Return (X, Y) of the center of cell containing provided text 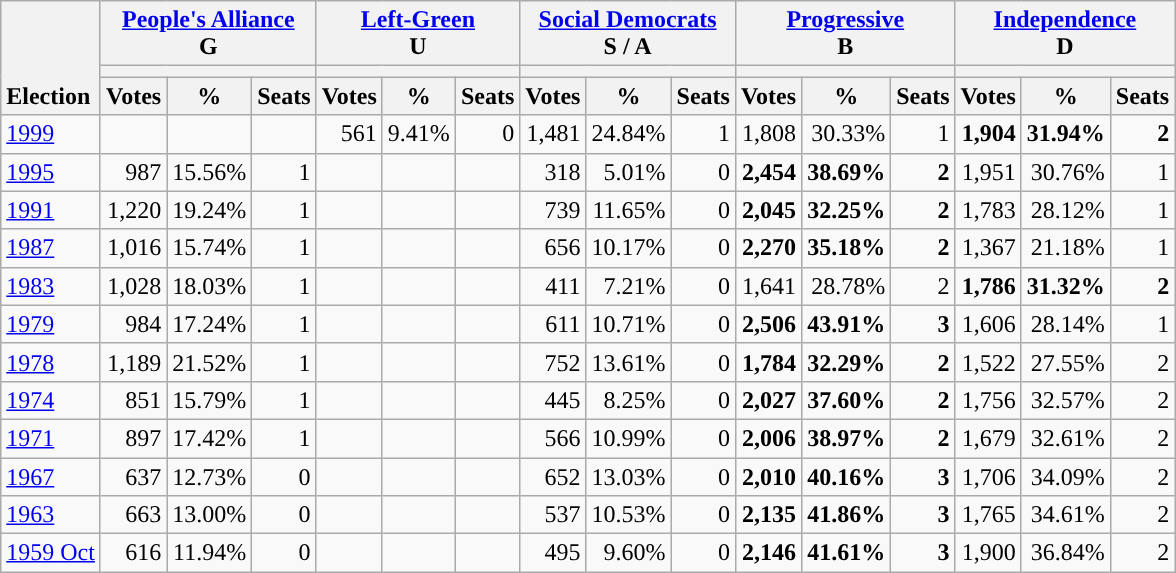
566 (553, 438)
15.74% (210, 248)
7.21% (628, 286)
10.99% (628, 438)
495 (553, 553)
637 (133, 477)
30.76% (1066, 172)
1967 (51, 477)
1,679 (988, 438)
32.57% (1066, 400)
41.61% (846, 553)
1,016 (133, 248)
1,522 (988, 362)
8.25% (628, 400)
1987 (51, 248)
27.55% (1066, 362)
752 (553, 362)
32.29% (846, 362)
32.61% (1066, 438)
1,765 (988, 515)
851 (133, 400)
1995 (51, 172)
561 (349, 134)
28.78% (846, 286)
1959 Oct (51, 553)
13.00% (210, 515)
17.42% (210, 438)
Social DemocratsS / A (628, 34)
19.24% (210, 210)
663 (133, 515)
987 (133, 172)
445 (553, 400)
31.94% (1066, 134)
318 (553, 172)
1,189 (133, 362)
21.18% (1066, 248)
1971 (51, 438)
13.61% (628, 362)
1999 (51, 134)
30.33% (846, 134)
38.69% (846, 172)
Election (51, 58)
1963 (51, 515)
2,454 (768, 172)
10.17% (628, 248)
10.71% (628, 324)
40.16% (846, 477)
2,506 (768, 324)
32.25% (846, 210)
897 (133, 438)
37.60% (846, 400)
21.52% (210, 362)
656 (553, 248)
38.97% (846, 438)
1,641 (768, 286)
1,028 (133, 286)
34.61% (1066, 515)
1,808 (768, 134)
411 (553, 286)
5.01% (628, 172)
2,146 (768, 553)
1,606 (988, 324)
IndependenceD (1065, 34)
28.14% (1066, 324)
17.24% (210, 324)
People's AllianceG (208, 34)
13.03% (628, 477)
1983 (51, 286)
36.84% (1066, 553)
1,481 (553, 134)
611 (553, 324)
616 (133, 553)
1,706 (988, 477)
537 (553, 515)
Left-GreenU (418, 34)
1,756 (988, 400)
984 (133, 324)
10.53% (628, 515)
31.32% (1066, 286)
9.60% (628, 553)
1,786 (988, 286)
34.09% (1066, 477)
1,367 (988, 248)
1,783 (988, 210)
15.56% (210, 172)
739 (553, 210)
9.41% (418, 134)
2,270 (768, 248)
652 (553, 477)
43.91% (846, 324)
1991 (51, 210)
2,135 (768, 515)
2,045 (768, 210)
1,784 (768, 362)
2,010 (768, 477)
12.73% (210, 477)
24.84% (628, 134)
1,904 (988, 134)
15.79% (210, 400)
ProgressiveB (845, 34)
28.12% (1066, 210)
18.03% (210, 286)
41.86% (846, 515)
1979 (51, 324)
1974 (51, 400)
1,900 (988, 553)
11.65% (628, 210)
1978 (51, 362)
35.18% (846, 248)
2,027 (768, 400)
1,220 (133, 210)
2,006 (768, 438)
11.94% (210, 553)
1,951 (988, 172)
